For the text-containing cell, return its midpoint in (X, Y) coordinate format. 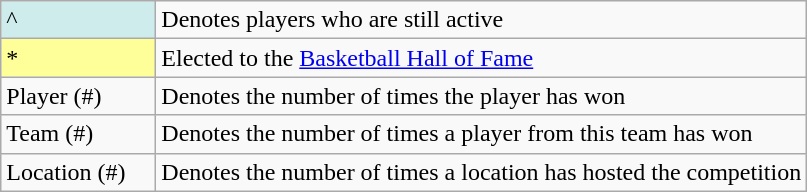
* (78, 58)
Player (#) (78, 96)
Denotes the number of times a player from this team has won (482, 134)
^ (78, 20)
Elected to the Basketball Hall of Fame (482, 58)
Denotes the number of times the player has won (482, 96)
Team (#) (78, 134)
Denotes players who are still active (482, 20)
Denotes the number of times a location has hosted the competition (482, 172)
Location (#) (78, 172)
